Search for the cell housing the specified text and yield its (x, y) center coordinate. 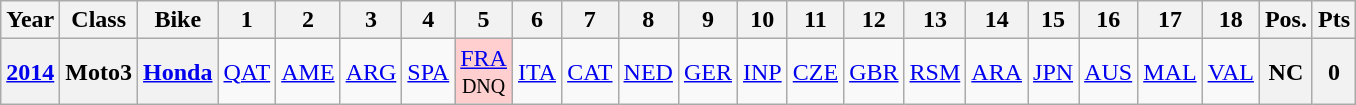
18 (1230, 20)
17 (1170, 20)
Moto3 (99, 72)
5 (484, 20)
1 (247, 20)
11 (815, 20)
Pts (1334, 20)
GER (708, 72)
ARG (371, 72)
QAT (247, 72)
Honda (178, 72)
Class (99, 20)
ITA (536, 72)
ARA (997, 72)
14 (997, 20)
MAL (1170, 72)
2014 (30, 72)
4 (428, 20)
7 (590, 20)
12 (874, 20)
SPA (428, 72)
FRADNQ (484, 72)
13 (935, 20)
VAL (1230, 72)
AUS (1108, 72)
15 (1054, 20)
CZE (815, 72)
8 (648, 20)
INP (762, 72)
NED (648, 72)
9 (708, 20)
CAT (590, 72)
10 (762, 20)
GBR (874, 72)
JPN (1054, 72)
6 (536, 20)
RSM (935, 72)
Year (30, 20)
0 (1334, 72)
16 (1108, 20)
AME (308, 72)
2 (308, 20)
NC (1286, 72)
3 (371, 20)
Bike (178, 20)
Pos. (1286, 20)
